Provide the [x, y] coordinate of the cell's center where the given text is located.  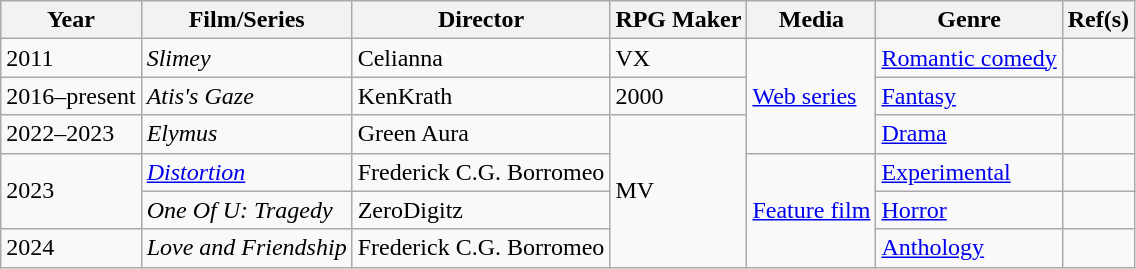
Ref(s) [1098, 20]
2024 [71, 248]
Year [71, 20]
Atis's Gaze [246, 96]
ZeroDigitz [481, 210]
Horror [969, 210]
2023 [71, 191]
Celianna [481, 58]
Anthology [969, 248]
Experimental [969, 172]
Drama [969, 134]
2011 [71, 58]
Slimey [246, 58]
Fantasy [969, 96]
Distortion [246, 172]
2016–present [71, 96]
Media [812, 20]
Genre [969, 20]
Film/Series [246, 20]
Elymus [246, 134]
Green Aura [481, 134]
Web series [812, 96]
MV [678, 191]
RPG Maker [678, 20]
2000 [678, 96]
Romantic comedy [969, 58]
One Of U: Tragedy [246, 210]
KenKrath [481, 96]
Love and Friendship [246, 248]
2022–2023 [71, 134]
VX [678, 58]
Feature film [812, 210]
Director [481, 20]
